Locate the cell with the specified text and output its [x, y] center coordinate. 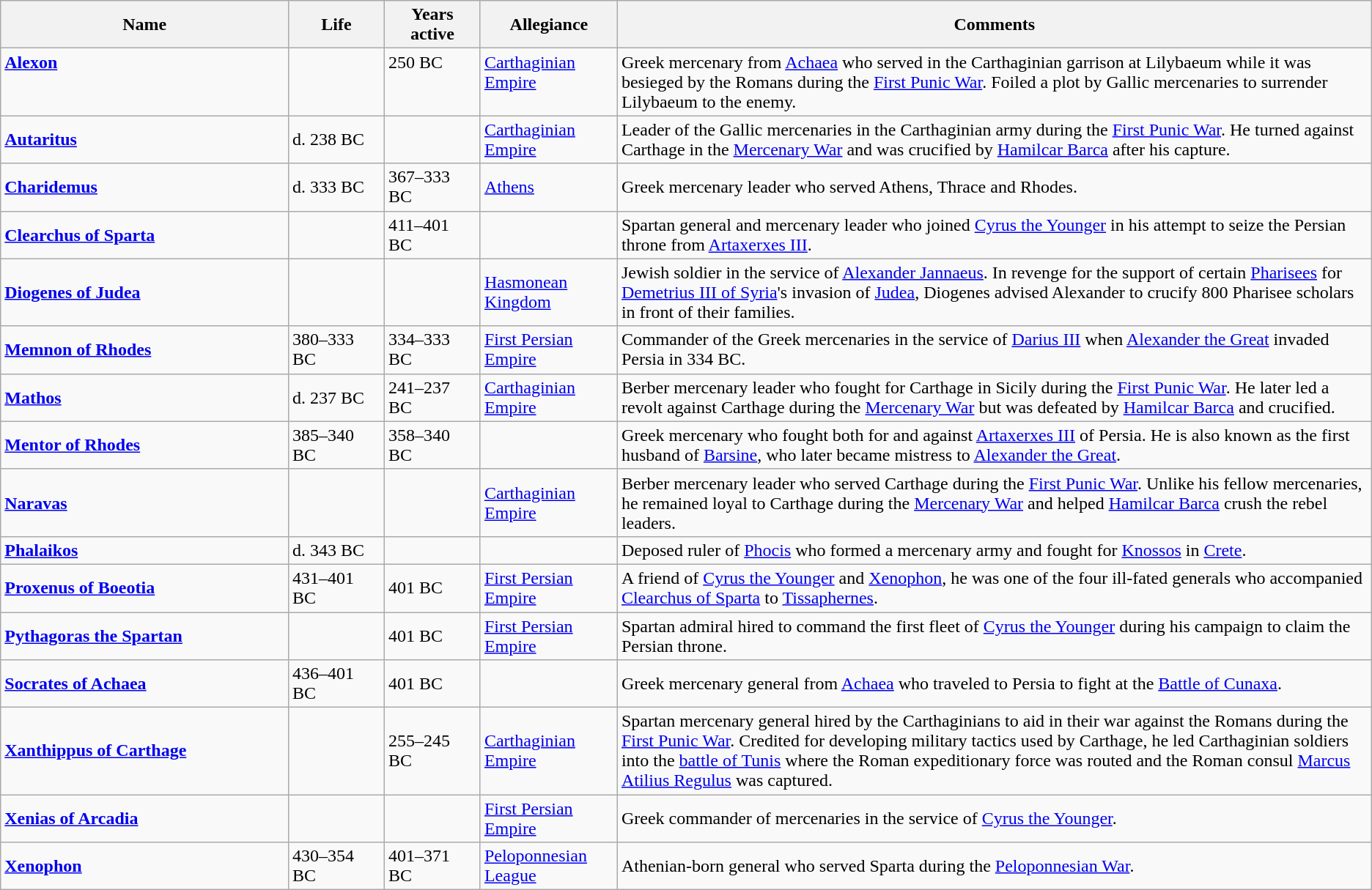
Spartan admiral hired to command the first fleet of Cyrus the Younger during his campaign to claim the Persian throne. [994, 636]
Name [145, 25]
Xenophon [145, 866]
Life [337, 25]
334–333 BC [432, 350]
Years active [432, 25]
Commander of the Greek mercenaries in the service of Darius III when Alexander the Great invaded Persia in 334 BC. [994, 350]
Greek mercenary leader who served Athens, Thrace and Rhodes. [994, 188]
Alexon [145, 82]
Hasmonean Kingdom [548, 292]
Mathos [145, 397]
Clearchus of Sparta [145, 234]
Greek commander of mercenaries in the service of Cyrus the Younger. [994, 819]
Greek mercenary general from Achaea who traveled to Persia to fight at the Battle of Cunaxa. [994, 684]
Athens [548, 188]
Memnon of Rhodes [145, 350]
Xanthippus of Carthage [145, 752]
385–340 BC [337, 445]
Socrates of Achaea [145, 684]
Allegiance [548, 25]
367–333 BC [432, 188]
Mentor of Rhodes [145, 445]
436–401 BC [337, 684]
Spartan general and mercenary leader who joined Cyrus the Younger in his attempt to seize the Persian throne from Artaxerxes III. [994, 234]
Athenian-born general who served Sparta during the Peloponnesian War. [994, 866]
Comments [994, 25]
Phalaikos [145, 550]
A friend of Cyrus the Younger and Xenophon, he was one of the four ill-fated generals who accompanied Clearchus of Sparta to Tissaphernes. [994, 587]
Autaritus [145, 139]
358–340 BC [432, 445]
Peloponnesian League [548, 866]
Deposed ruler of Phocis who formed a mercenary army and fought for Knossos in Crete. [994, 550]
Naravas [145, 503]
d. 237 BC [337, 397]
Charidemus [145, 188]
431–401 BC [337, 587]
Xenias of Arcadia [145, 819]
Proxenus of Boeotia [145, 587]
d. 238 BC [337, 139]
401–371 BC [432, 866]
380–333 BC [337, 350]
Pythagoras the Spartan [145, 636]
255–245 BC [432, 752]
250 BC [432, 82]
411–401 BC [432, 234]
241–237 BC [432, 397]
d. 343 BC [337, 550]
430–354 BC [337, 866]
Diogenes of Judea [145, 292]
d. 333 BC [337, 188]
